For the text-containing cell, return its midpoint in [X, Y] coordinate format. 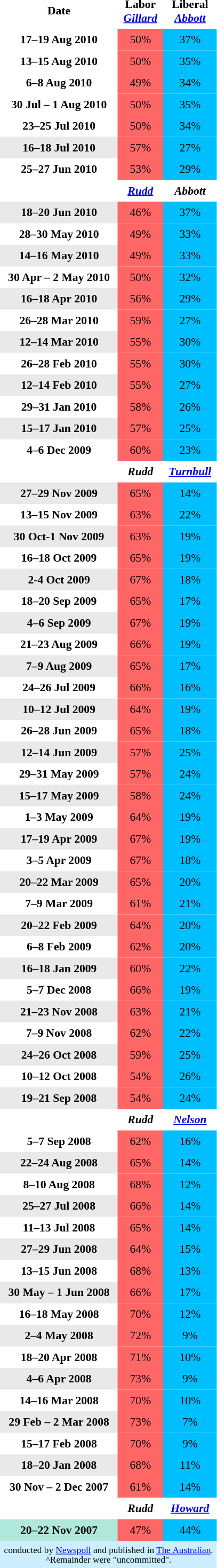
4–6 Dec 2009 [59, 450]
15–17 May 2009 [59, 795]
21–23 Aug 2009 [59, 644]
24–26 Oct 2008 [59, 1054]
72% [140, 1335]
18–20 Sep 2009 [59, 601]
30 Apr – 2 May 2010 [59, 277]
6–8 Feb 2009 [59, 947]
conducted by Newspoll and published in The Australian.^Remainder were "uncommitted". [109, 1554]
2–4 May 2008 [59, 1335]
16–18 Oct 2009 [59, 558]
12–14 Jun 2009 [59, 752]
19–21 Sep 2008 [59, 1098]
24–26 Jul 2009 [59, 687]
1–3 May 2009 [59, 817]
10–12 Oct 2008 [59, 1076]
28–30 May 2010 [59, 234]
10–12 Jul 2009 [59, 709]
20–22 Mar 2009 [59, 882]
5–7 Dec 2008 [59, 990]
5–7 Sep 2008 [59, 1141]
26–28 Jun 2009 [59, 731]
6–8 Aug 2010 [59, 83]
47% [140, 1530]
27–29 Jun 2008 [59, 1249]
2-4 Oct 2009 [59, 579]
30 Jul – 1 Aug 2010 [59, 104]
53% [140, 169]
4–6 Sep 2009 [59, 622]
71% [140, 1357]
12–14 Mar 2010 [59, 342]
26–28 Feb 2010 [59, 363]
20–22 Feb 2009 [59, 925]
7–9 Mar 2009 [59, 903]
12–14 Feb 2010 [59, 385]
13–15 Nov 2009 [59, 515]
8–10 Aug 2008 [59, 1184]
20–22 Nov 2007 [59, 1530]
30 Oct-1 Nov 2009 [59, 536]
29–31 Jan 2010 [59, 406]
21–23 Nov 2008 [59, 1011]
17–19 Aug 2010 [59, 39]
16–18 Jan 2009 [59, 968]
25–27 Jun 2010 [59, 169]
15–17 Jan 2010 [59, 428]
18–20 Jan 2008 [59, 1465]
30 Nov – 2 Dec 2007 [59, 1486]
14–16 May 2010 [59, 255]
25–27 Jul 2008 [59, 1206]
7–9 Aug 2009 [59, 666]
26–28 Mar 2010 [59, 320]
11–13 Jul 2008 [59, 1227]
29–31 May 2009 [59, 774]
4–6 Apr 2008 [59, 1379]
16–18 Jul 2010 [59, 147]
46% [140, 212]
30 May – 1 Jun 2008 [59, 1292]
16–18 May 2008 [59, 1314]
27–29 Nov 2009 [59, 493]
23–25 Jul 2010 [59, 126]
13–15 Jun 2008 [59, 1270]
14–16 Mar 2008 [59, 1400]
16–18 Apr 2010 [59, 299]
18–20 Apr 2008 [59, 1357]
13–15 Aug 2010 [59, 61]
18–20 Jun 2010 [59, 212]
29 Feb – 2 Mar 2008 [59, 1422]
7–9 Nov 2008 [59, 1033]
3–5 Apr 2009 [59, 860]
56% [140, 299]
17–19 Apr 2009 [59, 838]
15–17 Feb 2008 [59, 1443]
22–24 Aug 2008 [59, 1163]
